Scan for the cell matching the given text and deliver its [x, y] coordinate at center. 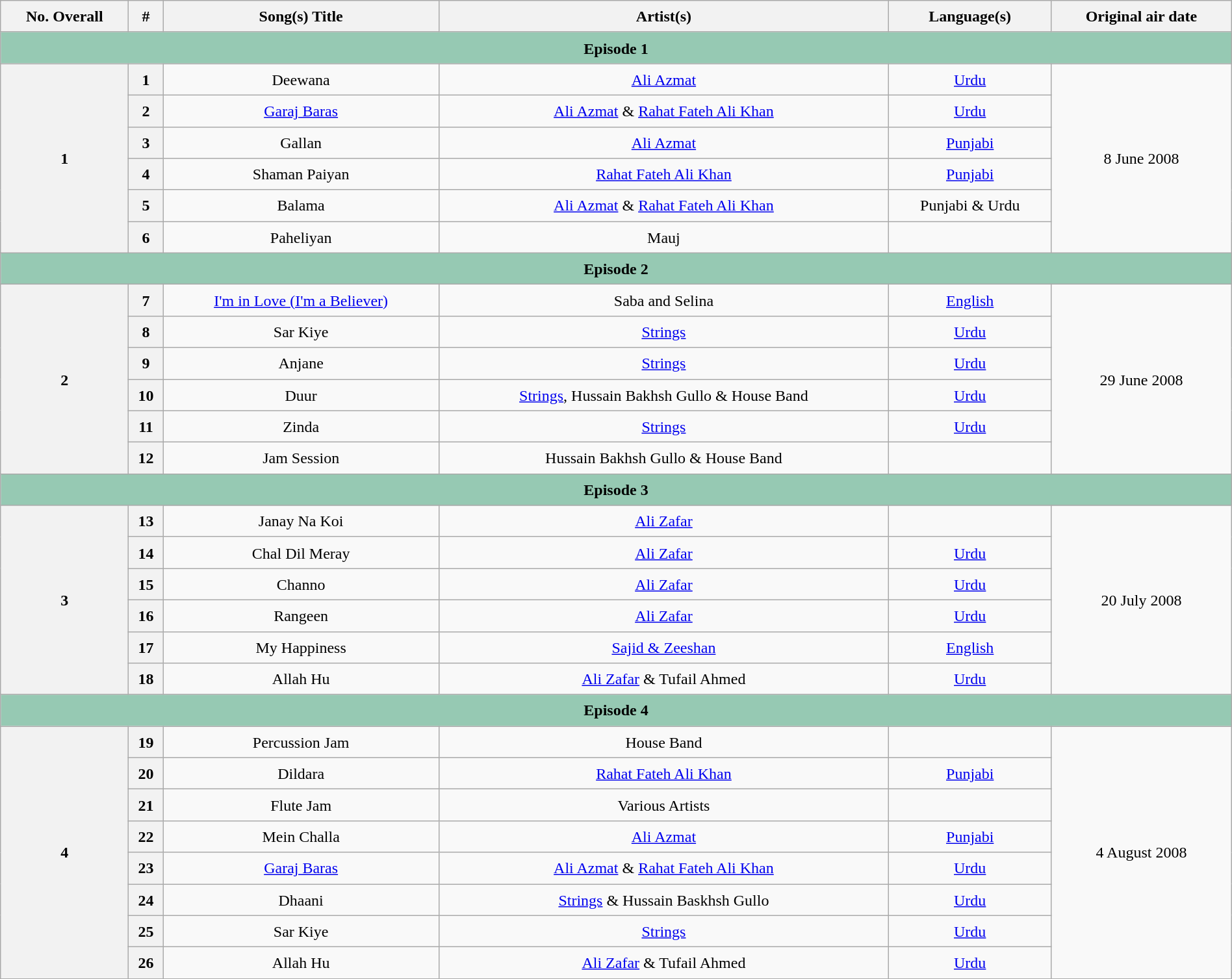
12 [146, 459]
Song(s) Title [301, 17]
8 June 2008 [1142, 159]
Episode 2 [616, 269]
Balama [301, 205]
Dhaani [301, 899]
Strings & Hussain Baskhsh Gullo [664, 899]
4 August 2008 [1142, 852]
29 June 2008 [1142, 379]
House Band [664, 742]
Saba and Selina [664, 300]
Mauj [664, 238]
Channo [301, 585]
7 [146, 300]
24 [146, 899]
Artist(s) [664, 17]
Episode 4 [616, 711]
Dildara [301, 773]
15 [146, 585]
25 [146, 932]
Strings, Hussain Bakhsh Gullo & House Band [664, 395]
Language(s) [970, 17]
8 [146, 331]
My Happiness [301, 647]
Shaman Paiyan [301, 174]
Deewana [301, 79]
17 [146, 647]
21 [146, 806]
Episode 3 [616, 490]
5 [146, 205]
Flute Jam [301, 806]
Gallan [301, 143]
23 [146, 868]
Punjabi & Urdu [970, 205]
Episode 1 [616, 48]
No. Overall [65, 17]
6 [146, 238]
# [146, 17]
Sajid & Zeeshan [664, 647]
Anjane [301, 364]
Chal Dil Meray [301, 552]
Various Artists [664, 806]
Mein Challa [301, 837]
14 [146, 552]
20 [146, 773]
16 [146, 616]
Paheliyan [301, 238]
I'm in Love (I'm a Believer) [301, 300]
Hussain Bakhsh Gullo & House Band [664, 459]
26 [146, 963]
19 [146, 742]
22 [146, 837]
18 [146, 680]
10 [146, 395]
9 [146, 364]
20 July 2008 [1142, 600]
Zinda [301, 426]
Duur [301, 395]
Original air date [1142, 17]
13 [146, 521]
Rangeen [301, 616]
Janay Na Koi [301, 521]
11 [146, 426]
Percussion Jam [301, 742]
Jam Session [301, 459]
